Detect which cell encompasses the target text, then output its (x, y) center coordinate. 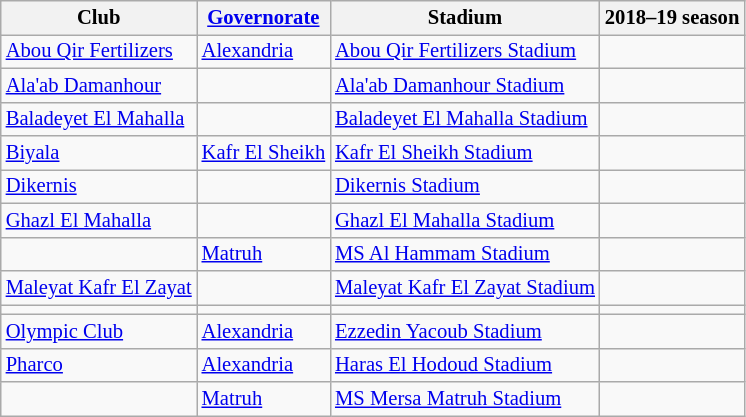
Kafr El Sheikh Stadium (465, 153)
Abou Qir Fertilizers Stadium (465, 51)
Dikernis (99, 186)
2018–19 season (672, 17)
MS Mersa Matruh Stadium (465, 399)
Abou Qir Fertilizers (99, 51)
Pharco (99, 365)
Governorate (264, 17)
Dikernis Stadium (465, 186)
Maleyat Kafr El Zayat Stadium (465, 287)
Ala'ab Damanhour (99, 85)
Olympic Club (99, 331)
Baladeyet El Mahalla (99, 119)
Biyala (99, 153)
Stadium (465, 17)
Ghazl El Mahalla Stadium (465, 220)
Kafr El Sheikh (264, 153)
Ghazl El Mahalla (99, 220)
Club (99, 17)
Ezzedin Yacoub Stadium (465, 331)
Maleyat Kafr El Zayat (99, 287)
MS Al Hammam Stadium (465, 254)
Ala'ab Damanhour Stadium (465, 85)
Haras El Hodoud Stadium (465, 365)
Baladeyet El Mahalla Stadium (465, 119)
